Find where the given text appears and provide that cell's center as [X, Y] coordinate. 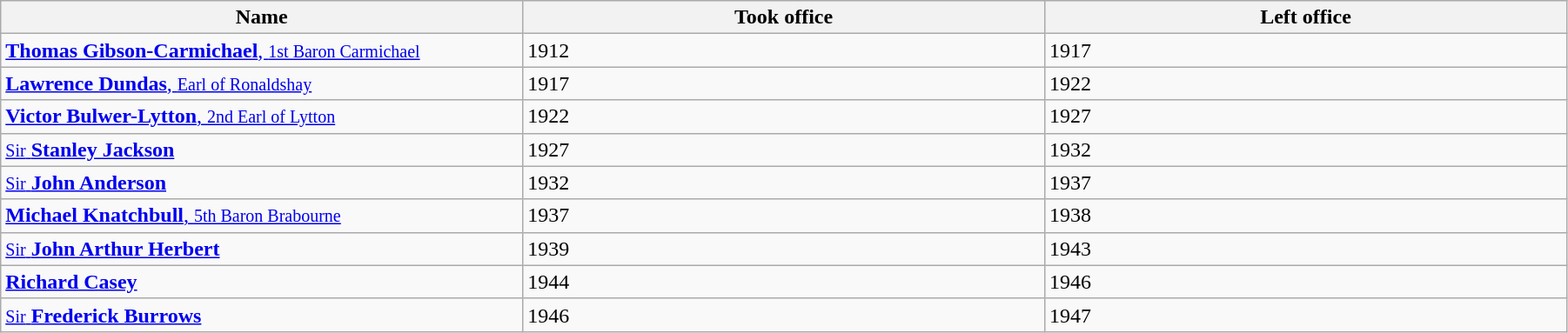
1939 [784, 249]
1912 [784, 50]
Richard Casey [262, 282]
Sir John Anderson [262, 183]
Name [262, 17]
Sir John Arthur Herbert [262, 249]
1944 [784, 282]
1943 [1306, 249]
Michael Knatchbull, 5th Baron Brabourne [262, 216]
Sir Frederick Burrows [262, 315]
Lawrence Dundas, Earl of Ronaldshay [262, 83]
1947 [1306, 315]
1938 [1306, 216]
Thomas Gibson-Carmichael, 1st Baron Carmichael [262, 50]
Left office [1306, 17]
Victor Bulwer-Lytton, 2nd Earl of Lytton [262, 117]
Took office [784, 17]
Sir Stanley Jackson [262, 150]
